Capture the cell that displays the provided text and extract its (x, y) central coordinate. 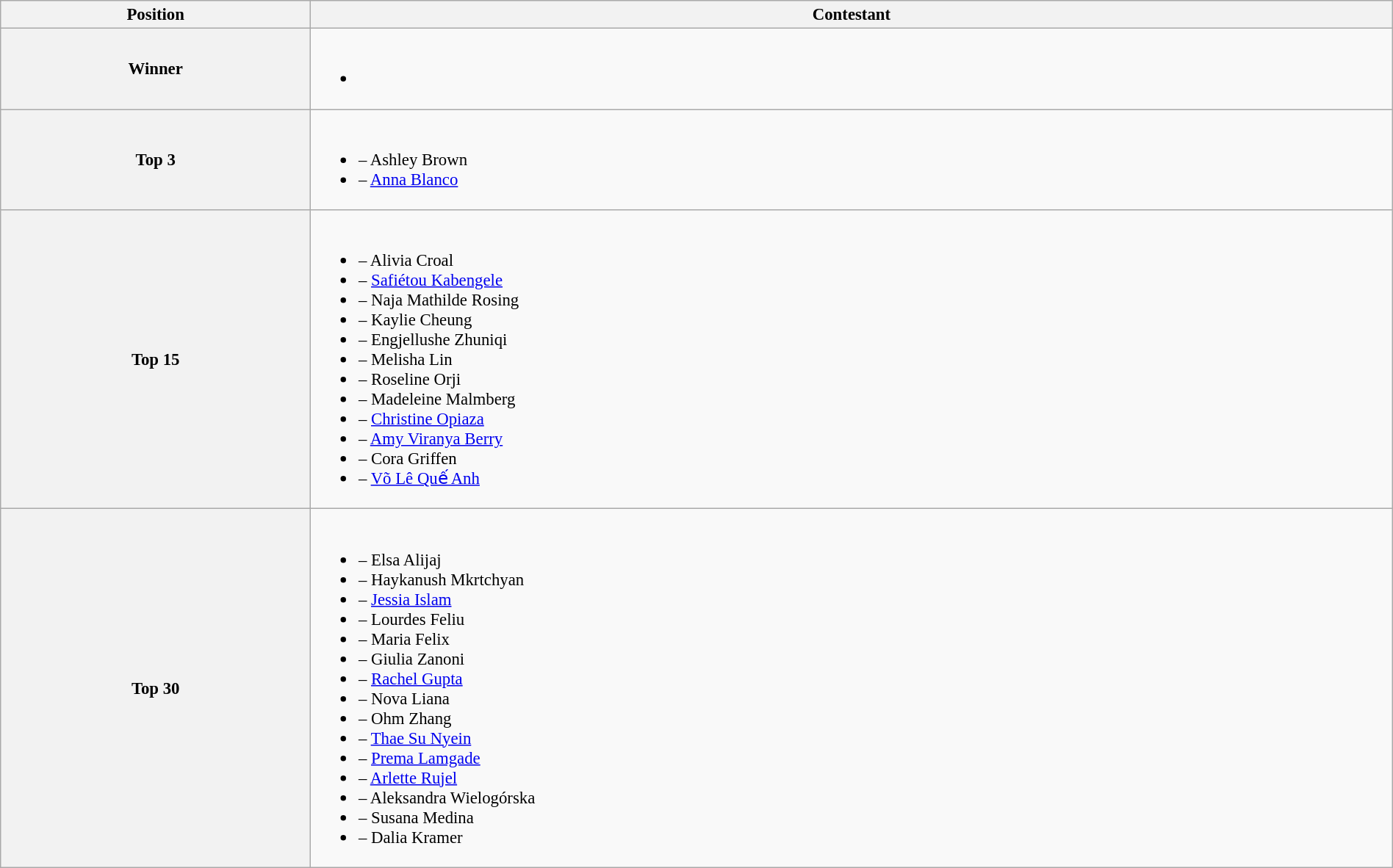
Top 3 (156, 160)
Top 15 (156, 360)
Position (156, 15)
Contestant (852, 15)
Top 30 (156, 688)
Winner (156, 69)
– Ashley Brown – Anna Blanco (852, 160)
